Scan for the cell matching the given text and deliver its (x, y) coordinate at center. 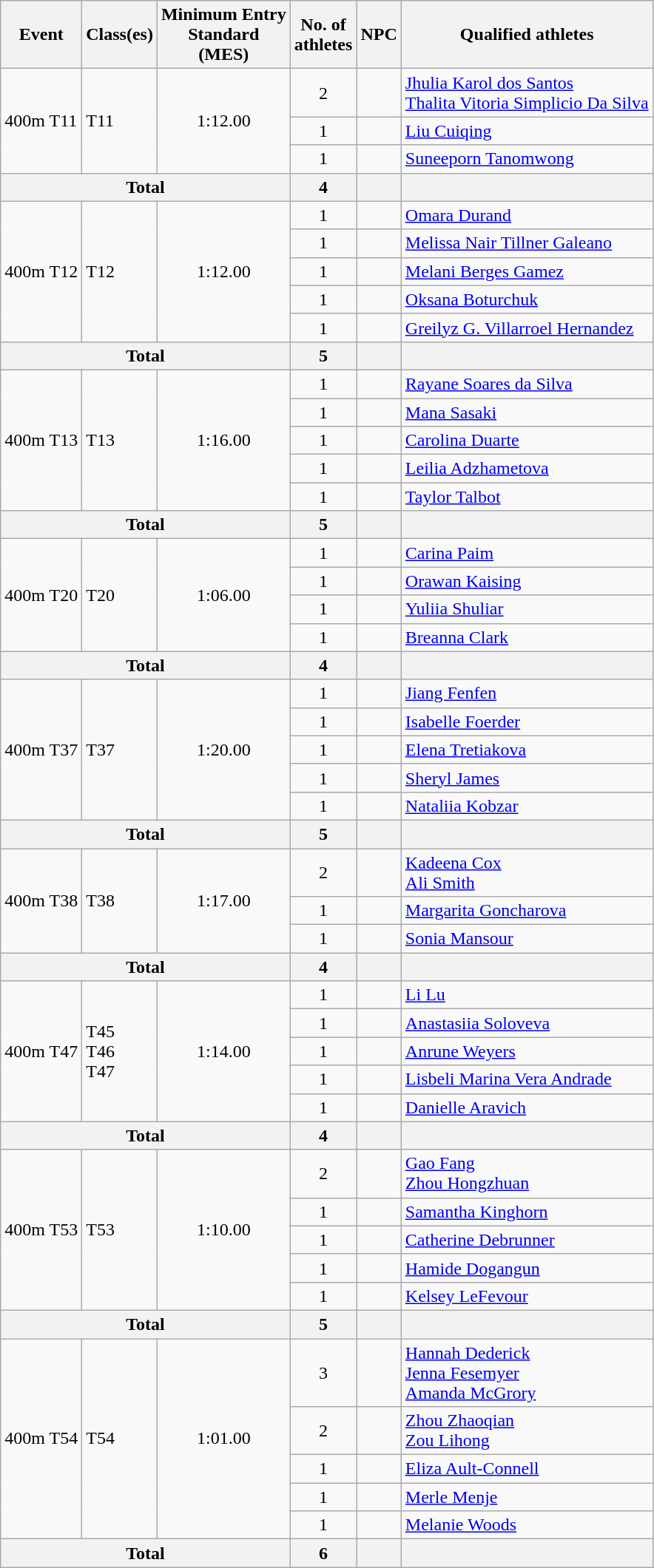
Taylor Talbot (527, 497)
Hamide Dogangun (527, 1268)
T45T46T47 (120, 1051)
1:20.00 (223, 750)
Class(es) (120, 35)
Li Lu (527, 995)
6 (323, 1553)
Orawan Kaising (527, 581)
Danielle Aravich (527, 1107)
Nataliia Kobzar (527, 806)
No. ofathletes (323, 35)
Oksana Boturchuk (527, 299)
3 (323, 1372)
Merle Menje (527, 1497)
Samantha Kinghorn (527, 1212)
400m T20 (41, 595)
Kelsey LeFevour (527, 1296)
T12 (120, 271)
T11 (120, 121)
Qualified athletes (527, 35)
Isabelle Foerder (527, 722)
Carina Paim (527, 553)
400m T38 (41, 900)
Leilia Adzhametova (527, 469)
400m T53 (41, 1230)
400m T37 (41, 750)
Rayane Soares da Silva (527, 384)
NPC (379, 35)
Anastasiia Soloveva (527, 1023)
Liu Cuiqing (527, 131)
T37 (120, 750)
1:10.00 (223, 1230)
T53 (120, 1230)
T20 (120, 595)
Gao Fang Zhou Hongzhuan (527, 1174)
Anrune Weyers (527, 1051)
400m T54 (41, 1439)
Omara Durand (527, 215)
Jiang Fenfen (527, 693)
1:01.00 (223, 1439)
Suneeporn Tanomwong (527, 159)
Sheryl James (527, 778)
Lisbeli Marina Vera Andrade (527, 1079)
1:06.00 (223, 595)
Jhulia Karol dos Santos Thalita Vitoria Simplicio Da Silva (527, 93)
Elena Tretiakova (527, 750)
Melissa Nair Tillner Galeano (527, 243)
400m T47 (41, 1051)
Zhou Zhaoqian Zou Lihong (527, 1431)
1:16.00 (223, 440)
Minimum Entry Standard (MES) (223, 35)
Mana Sasaki (527, 412)
400m T11 (41, 121)
Hannah DederickJenna FesemyerAmanda McGrory (527, 1372)
Melanie Woods (527, 1525)
Greilyz G. Villarroel Hernandez (527, 327)
T13 (120, 440)
Yuliia Shuliar (527, 609)
1:14.00 (223, 1051)
T38 (120, 900)
Eliza Ault-Connell (527, 1469)
Carolina Duarte (527, 441)
Event (41, 35)
Sonia Mansour (527, 939)
Melani Berges Gamez (527, 271)
400m T13 (41, 440)
400m T12 (41, 271)
1:17.00 (223, 900)
T54 (120, 1439)
Catherine Debrunner (527, 1240)
Breanna Clark (527, 637)
Kadeena Cox Ali Smith (527, 872)
Margarita Goncharova (527, 911)
